Detect which cell encompasses the target text, then output its [x, y] center coordinate. 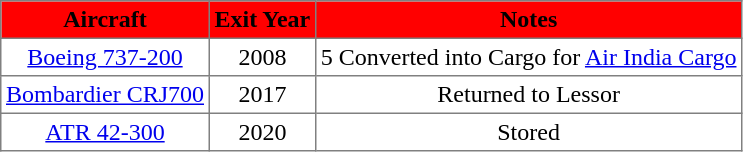
Notes [529, 20]
Bombardier CRJ700 [105, 95]
5 Converted into Cargo for Air India Cargo [529, 57]
2008 [262, 57]
2020 [262, 132]
Returned to Lessor [529, 95]
ATR 42-300 [105, 132]
Aircraft [105, 20]
2017 [262, 95]
Boeing 737-200 [105, 57]
Stored [529, 132]
Exit Year [262, 20]
